Pinpoint the cell where the given text exists, returning its (X, Y) midpoint coordinate. 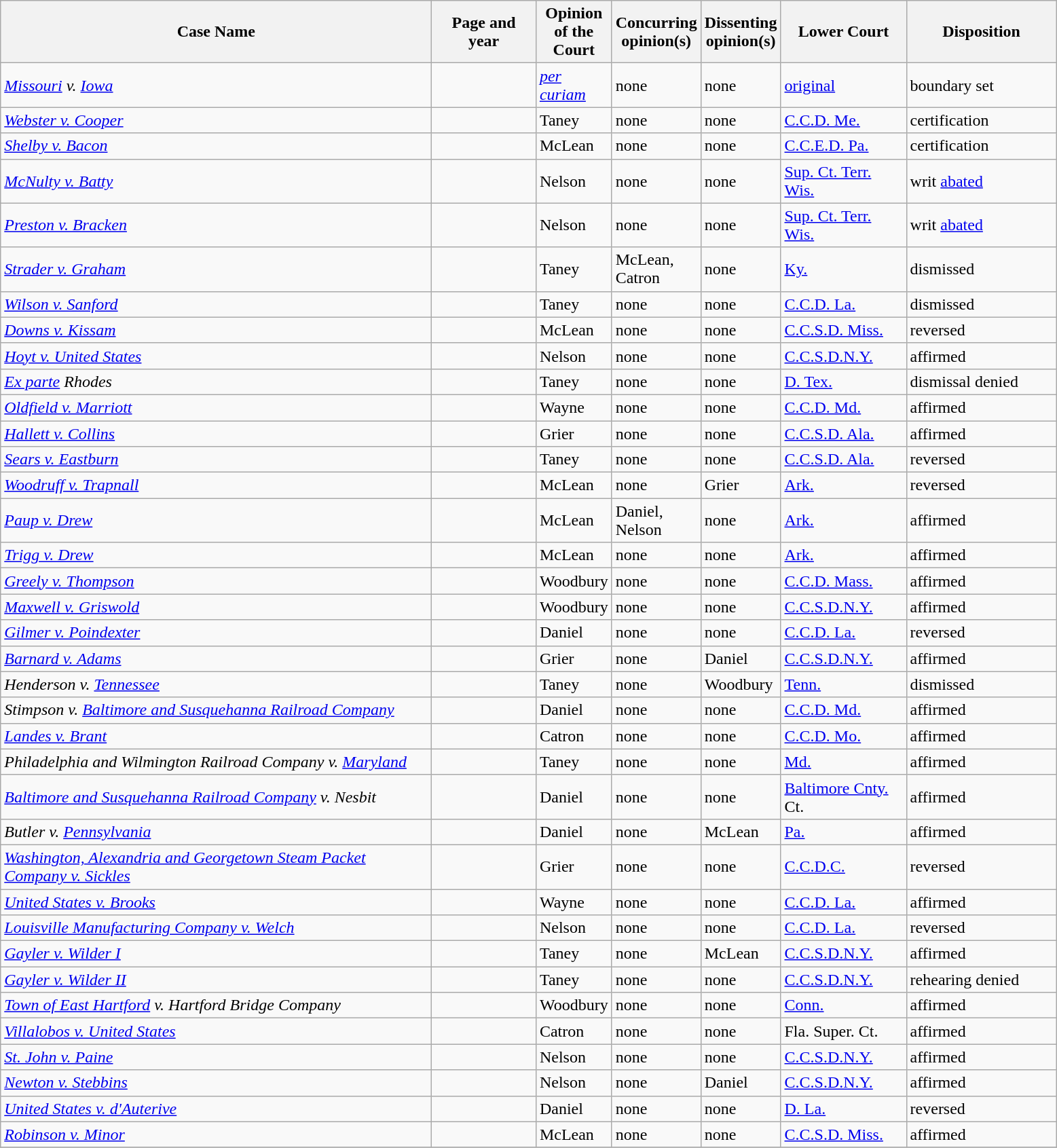
D. La. (843, 1109)
C.C.E.D. Pa. (843, 146)
Robinson v. Minor (216, 1134)
Shelby v. Bacon (216, 146)
C.C.D. Mass. (843, 581)
Dissenting opinion(s) (741, 32)
Landes v. Brant (216, 736)
Gayler v. Wilder I (216, 954)
Baltimore Cnty. Ct. (843, 797)
Maxwell v. Griswold (216, 607)
Butler v. Pennsylvania (216, 832)
Preston v. Bracken (216, 225)
C.C.D. Mo. (843, 736)
Wilson v. Sanford (216, 304)
Woodruff v. Trapnall (216, 485)
United States v. Brooks (216, 902)
Ex parte Rhodes (216, 382)
Paup v. Drew (216, 520)
Pa. (843, 832)
boundary set (982, 86)
dismissal denied (982, 382)
Lower Court (843, 32)
D. Tex. (843, 382)
Opinion of the Court (574, 32)
Barnard v. Adams (216, 659)
Philadelphia and Wilmington Railroad Company v. Maryland (216, 762)
Hoyt v. United States (216, 356)
Oldfield v. Marriott (216, 407)
Strader v. Graham (216, 269)
Villalobos v. United States (216, 1031)
McLean, Catron (656, 269)
Concurring opinion(s) (656, 32)
Stimpson v. Baltimore and Susquehanna Railroad Company (216, 710)
St. John v. Paine (216, 1057)
Gayler v. Wilder II (216, 980)
Greely v. Thompson (216, 581)
Henderson v. Tennessee (216, 684)
United States v. d'Auterive (216, 1109)
Ky. (843, 269)
Baltimore and Susquehanna Railroad Company v. Nesbit (216, 797)
Town of East Hartford v. Hartford Bridge Company (216, 1005)
Gilmer v. Poindexter (216, 633)
rehearing denied (982, 980)
Downs v. Kissam (216, 330)
per curiam (574, 86)
Case Name (216, 32)
Trigg v. Drew (216, 555)
Md. (843, 762)
Disposition (982, 32)
Louisville Manufacturing Company v. Welch (216, 928)
Sears v. Eastburn (216, 460)
Tenn. (843, 684)
Fla. Super. Ct. (843, 1031)
C.C.D.C. (843, 866)
Page and year (484, 32)
Washington, Alexandria and Georgetown Steam Packet Company v. Sickles (216, 866)
C.C.D. Me. (843, 120)
original (843, 86)
Webster v. Cooper (216, 120)
Hallett v. Collins (216, 434)
McNulty v. Batty (216, 181)
Missouri v. Iowa (216, 86)
Daniel, Nelson (656, 520)
Conn. (843, 1005)
Newton v. Stebbins (216, 1083)
